Return [X, Y] of the center of cell containing provided text 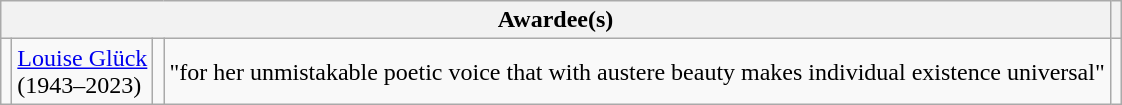
"for her unmistakable poetic voice that with austere beauty makes individual existence universal" [637, 72]
Awardee(s) [556, 20]
Louise Glück(1943–2023) [82, 72]
